Scan for the cell matching the given text and deliver its [X, Y] coordinate at center. 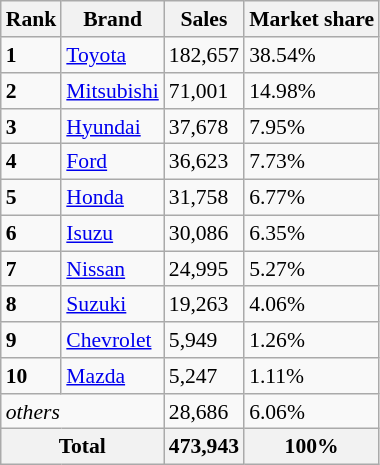
Mitsubishi [112, 91]
30,086 [204, 233]
10 [32, 376]
28,686 [204, 411]
3 [32, 126]
Rank [32, 19]
7.73% [312, 162]
others [82, 411]
7 [32, 269]
71,001 [204, 91]
6.77% [312, 197]
Honda [112, 197]
Hyundai [112, 126]
Brand [112, 19]
4.06% [312, 304]
24,995 [204, 269]
2 [32, 91]
182,657 [204, 55]
19,263 [204, 304]
Total [82, 447]
4 [32, 162]
5 [32, 197]
38.54% [312, 55]
36,623 [204, 162]
Chevrolet [112, 340]
Mazda [112, 376]
Sales [204, 19]
14.98% [312, 91]
6 [32, 233]
31,758 [204, 197]
5,247 [204, 376]
Isuzu [112, 233]
37,678 [204, 126]
473,943 [204, 447]
1.26% [312, 340]
Ford [112, 162]
5,949 [204, 340]
Suzuki [112, 304]
9 [32, 340]
Toyota [112, 55]
Market share [312, 19]
6.35% [312, 233]
1 [32, 55]
5.27% [312, 269]
Nissan [112, 269]
8 [32, 304]
100% [312, 447]
6.06% [312, 411]
1.11% [312, 376]
7.95% [312, 126]
